Identify which cell holds the provided text, then report its (X, Y) central coordinate. 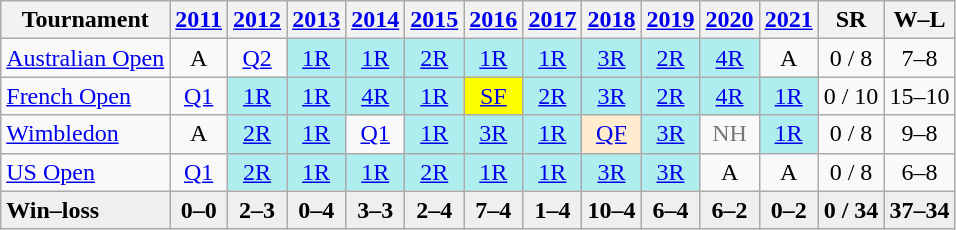
2021 (788, 20)
2019 (670, 20)
2012 (258, 20)
37–34 (920, 210)
3–3 (376, 210)
6–8 (920, 172)
2017 (552, 20)
Win–loss (86, 210)
2–3 (258, 210)
9–8 (920, 134)
2013 (316, 20)
2020 (730, 20)
2014 (376, 20)
Q2 (258, 58)
0 / 34 (851, 210)
QF (612, 134)
W–L (920, 20)
6–4 (670, 210)
0–0 (199, 210)
0–4 (316, 210)
1–4 (552, 210)
NH (730, 134)
Australian Open (86, 58)
6–2 (730, 210)
2011 (199, 20)
Tournament (86, 20)
Wimbledon (86, 134)
2016 (494, 20)
7–4 (494, 210)
7–8 (920, 58)
US Open (86, 172)
SF (494, 96)
2015 (434, 20)
0 / 10 (851, 96)
2018 (612, 20)
2–4 (434, 210)
SR (851, 20)
10–4 (612, 210)
15–10 (920, 96)
0–2 (788, 210)
French Open (86, 96)
